From the cell containing the given text, extract its center point as (X, Y) coordinate. 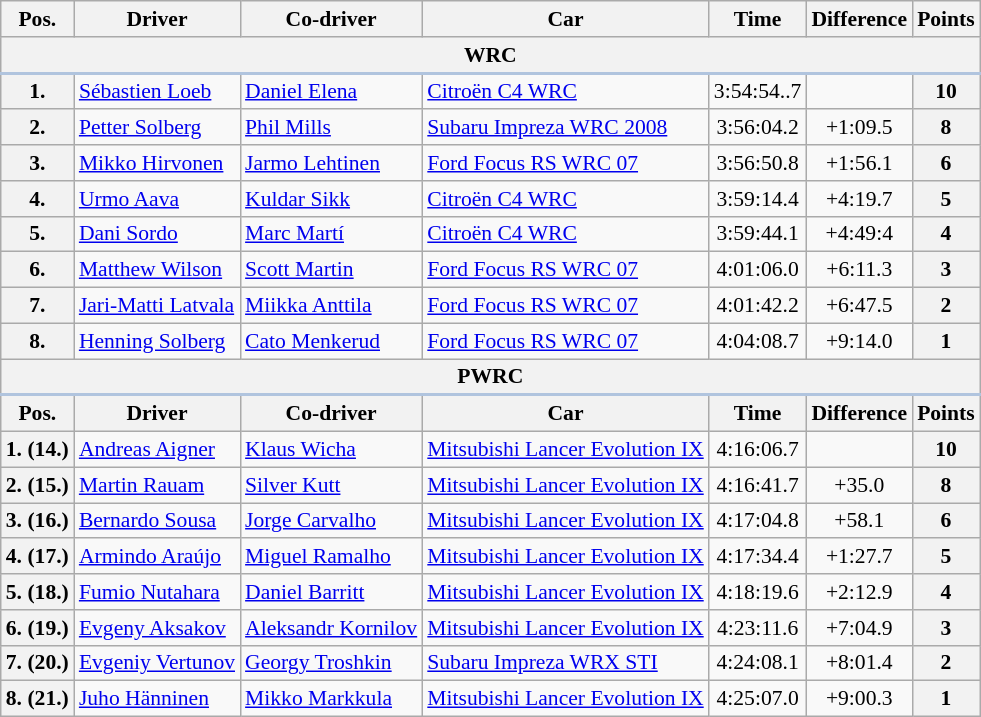
7. (38, 306)
Marc Martí (331, 234)
4:24:08.1 (758, 663)
6. (19.) (38, 628)
Martin Rauam (157, 485)
Subaru Impreza WRX STI (566, 663)
4:01:42.2 (758, 306)
4:17:04.8 (758, 521)
Georgy Troshkin (331, 663)
Miguel Ramalho (331, 557)
4:16:41.7 (758, 485)
4:18:19.6 (758, 592)
PWRC (490, 377)
+58.1 (859, 521)
1. (38, 91)
Mikko Markkula (331, 699)
Aleksandr Kornilov (331, 628)
8. (38, 341)
+4:49:4 (859, 234)
4. (38, 199)
Evgeniy Vertunov (157, 663)
2. (15.) (38, 485)
8. (21.) (38, 699)
Armindo Araújo (157, 557)
3:54:54..7 (758, 91)
Dani Sordo (157, 234)
Sébastien Loeb (157, 91)
Cato Menkerud (331, 341)
1. (14.) (38, 450)
WRC (490, 55)
Bernardo Sousa (157, 521)
Subaru Impreza WRC 2008 (566, 128)
Phil Mills (331, 128)
+1:09.5 (859, 128)
Miikka Anttila (331, 306)
+6:11.3 (859, 270)
3. (16.) (38, 521)
Daniel Barritt (331, 592)
Kuldar Sikk (331, 199)
+9:00.3 (859, 699)
Jorge Carvalho (331, 521)
Jarmo Lehtinen (331, 163)
+1:56.1 (859, 163)
Silver Kutt (331, 485)
4:01:06.0 (758, 270)
+1:27.7 (859, 557)
4:16:06.7 (758, 450)
Mikko Hirvonen (157, 163)
4. (17.) (38, 557)
3. (38, 163)
4:04:08.7 (758, 341)
+9:14.0 (859, 341)
4:23:11.6 (758, 628)
3:56:04.2 (758, 128)
+7:04.9 (859, 628)
Juho Hänninen (157, 699)
+4:19.7 (859, 199)
4:17:34.4 (758, 557)
Klaus Wicha (331, 450)
5. (38, 234)
Evgeny Aksakov (157, 628)
Daniel Elena (331, 91)
Andreas Aigner (157, 450)
3:59:14.4 (758, 199)
4:25:07.0 (758, 699)
+8:01.4 (859, 663)
2. (38, 128)
Scott Martin (331, 270)
5. (18.) (38, 592)
Fumio Nutahara (157, 592)
+6:47.5 (859, 306)
Petter Solberg (157, 128)
Henning Solberg (157, 341)
+2:12.9 (859, 592)
Jari-Matti Latvala (157, 306)
7. (20.) (38, 663)
Matthew Wilson (157, 270)
Urmo Aava (157, 199)
3:59:44.1 (758, 234)
+35.0 (859, 485)
6. (38, 270)
3:56:50.8 (758, 163)
